Scan for the cell matching the given text and deliver its [x, y] coordinate at center. 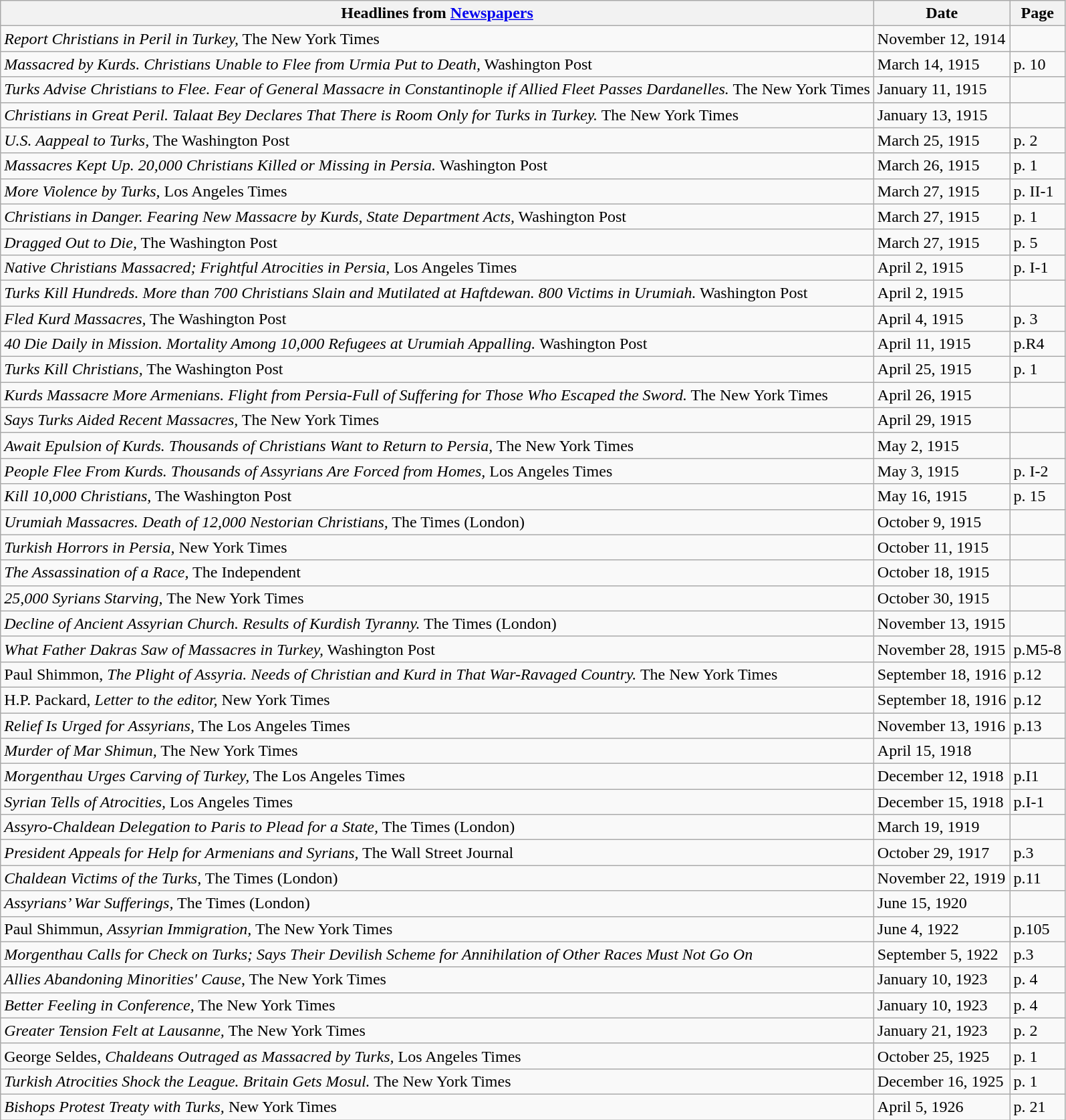
April 11, 1915 [942, 344]
April 29, 1915 [942, 420]
Turkish Atrocities Shock the League. Britain Gets Mosul. The New York Times [437, 1081]
June 4, 1922 [942, 929]
November 28, 1915 [942, 649]
March 14, 1915 [942, 64]
Turkish Horrors in Persia, New York Times [437, 547]
Date [942, 13]
More Violence by Turks, Los Angeles Times [437, 191]
May 2, 1915 [942, 446]
The Assassination of a Race, The Independent [437, 573]
Await Epulsion of Kurds. Thousands of Christians Want to Return to Persia, The New York Times [437, 446]
People Flee From Kurds. Thousands of Assyrians Are Forced from Homes, Los Angeles Times [437, 471]
Native Christians Massacred; Frightful Atrocities in Persia, Los Angeles Times [437, 267]
Kurds Massacre More Armenians. Flight from Persia-Full of Suffering for Those Who Escaped the Sword. The New York Times [437, 395]
Massacred by Kurds. Christians Unable to Flee from Urmia Put to Death, Washington Post [437, 64]
Better Feeling in Conference, The New York Times [437, 1005]
October 9, 1915 [942, 522]
p. 15 [1037, 497]
p. 5 [1037, 242]
p.I-1 [1037, 802]
25,000 Syrians Starving, The New York Times [437, 598]
May 16, 1915 [942, 497]
p. II-1 [1037, 191]
Paul Shimmon, The Plight of Assyria. Needs of Christian and Kurd in That War-Ravaged Country. The New York Times [437, 674]
Morgenthau Calls for Check on Turks; Says Their Devilish Scheme for Annihilation of Other Races Must Not Go On [437, 954]
Assyrians’ War Sufferings, The Times (London) [437, 903]
p.I1 [1037, 777]
January 21, 1923 [942, 1030]
40 Die Daily in Mission. Mortality Among 10,000 Refugees at Urumiah Appalling. Washington Post [437, 344]
April 4, 1915 [942, 319]
November 12, 1914 [942, 39]
April 5, 1926 [942, 1107]
Report Christians in Peril in Turkey, The New York Times [437, 39]
Kill 10,000 Christians, The Washington Post [437, 497]
Page [1037, 13]
Turks Kill Christians, The Washington Post [437, 370]
p. 21 [1037, 1107]
Headlines from Newspapers [437, 13]
October 30, 1915 [942, 598]
January 11, 1915 [942, 90]
Turks Kill Hundreds. More than 700 Christians Slain and Mutilated at Haftdewan. 800 Victims in Urumiah. Washington Post [437, 293]
March 19, 1919 [942, 827]
Chaldean Victims of the Turks, The Times (London) [437, 878]
p. 10 [1037, 64]
Relief Is Urged for Assyrians, The Los Angeles Times [437, 725]
Decline of Ancient Assyrian Church. Results of Kurdish Tyranny. The Times (London) [437, 623]
June 15, 1920 [942, 903]
President Appeals for Help for Armenians and Syrians, The Wall Street Journal [437, 853]
Morgenthau Urges Carving of Turkey, The Los Angeles Times [437, 777]
Murder of Mar Shimun, The New York Times [437, 751]
October 25, 1925 [942, 1056]
Turks Advise Christians to Flee. Fear of General Massacre in Constantinople if Allied Fleet Passes Dardanelles. The New York Times [437, 90]
March 25, 1915 [942, 140]
Assyro-Chaldean Delegation to Paris to Plead for a State, The Times (London) [437, 827]
George Seldes, Chaldeans Outraged as Massacred by Turks, Los Angeles Times [437, 1056]
October 29, 1917 [942, 853]
November 22, 1919 [942, 878]
Christians in Danger. Fearing New Massacre by Kurds, State Department Acts, Washington Post [437, 217]
p.105 [1037, 929]
U.S. Aappeal to Turks, The Washington Post [437, 140]
November 13, 1916 [942, 725]
October 11, 1915 [942, 547]
December 12, 1918 [942, 777]
January 13, 1915 [942, 115]
p. I-1 [1037, 267]
p. I-2 [1037, 471]
Fled Kurd Massacres, The Washington Post [437, 319]
Syrian Tells of Atrocities, Los Angeles Times [437, 802]
Paul Shimmun, Assyrian Immigration, The New York Times [437, 929]
April 26, 1915 [942, 395]
H.P. Packard, Letter to the editor, New York Times [437, 700]
Dragged Out to Die, The Washington Post [437, 242]
p.R4 [1037, 344]
May 3, 1915 [942, 471]
Urumiah Massacres. Death of 12,000 Nestorian Christians, The Times (London) [437, 522]
Christians in Great Peril. Talaat Bey Declares That There is Room Only for Turks in Turkey. The New York Times [437, 115]
Bishops Protest Treaty with Turks, New York Times [437, 1107]
April 15, 1918 [942, 751]
October 18, 1915 [942, 573]
p.13 [1037, 725]
What Father Dakras Saw of Massacres in Turkey, Washington Post [437, 649]
Allies Abandoning Minorities' Cause, The New York Times [437, 980]
December 15, 1918 [942, 802]
Greater Tension Felt at Lausanne, The New York Times [437, 1030]
p.11 [1037, 878]
December 16, 1925 [942, 1081]
November 13, 1915 [942, 623]
p.M5-8 [1037, 649]
September 5, 1922 [942, 954]
March 26, 1915 [942, 166]
April 25, 1915 [942, 370]
Massacres Kept Up. 20,000 Christians Killed or Missing in Persia. Washington Post [437, 166]
Says Turks Aided Recent Massacres, The New York Times [437, 420]
p. 3 [1037, 319]
